Return the [X, Y] coordinate for the center point of the cell that contains the specified text.  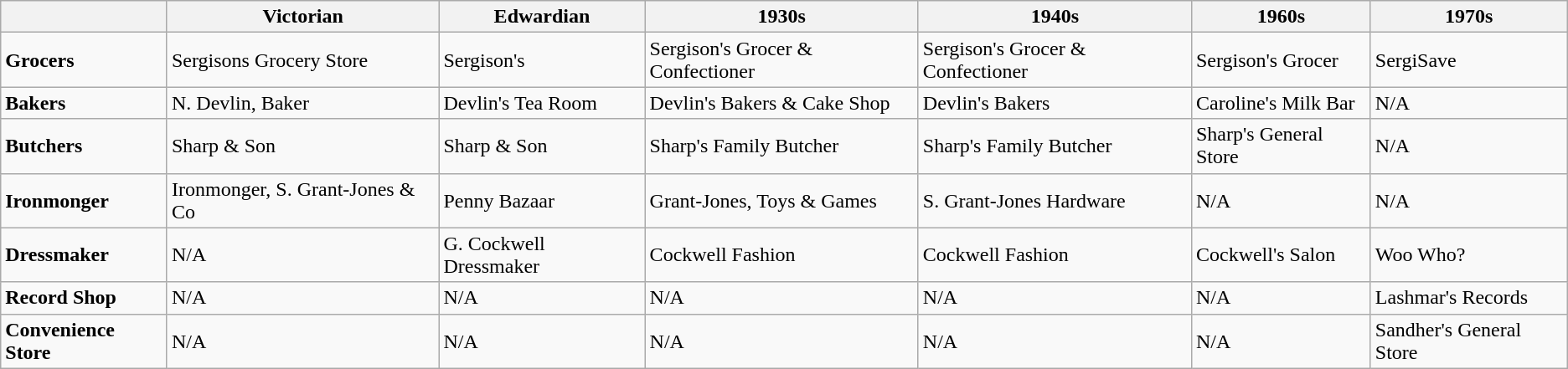
Penny Bazaar [542, 201]
1940s [1055, 17]
Sandher's General Store [1469, 341]
Lashmar's Records [1469, 298]
Cockwell's Salon [1281, 254]
Devlin's Bakers & Cake Shop [781, 103]
G. Cockwell Dressmaker [542, 254]
Record Shop [84, 298]
SergiSave [1469, 60]
N. Devlin, Baker [302, 103]
Sharp's General Store [1281, 146]
Sergisons Grocery Store [302, 60]
Caroline's Milk Bar [1281, 103]
Devlin's Tea Room [542, 103]
Woo Who? [1469, 254]
Dressmaker [84, 254]
Victorian [302, 17]
Edwardian [542, 17]
Bakers [84, 103]
Ironmonger [84, 201]
Devlin's Bakers [1055, 103]
Sergison's [542, 60]
Butchers [84, 146]
Grant-Jones, Toys & Games [781, 201]
Ironmonger, S. Grant-Jones & Co [302, 201]
1970s [1469, 17]
1960s [1281, 17]
Sergison's Grocer [1281, 60]
S. Grant-Jones Hardware [1055, 201]
Grocers [84, 60]
1930s [781, 17]
Convenience Store [84, 341]
